Search for the cell housing the specified text and yield its (x, y) center coordinate. 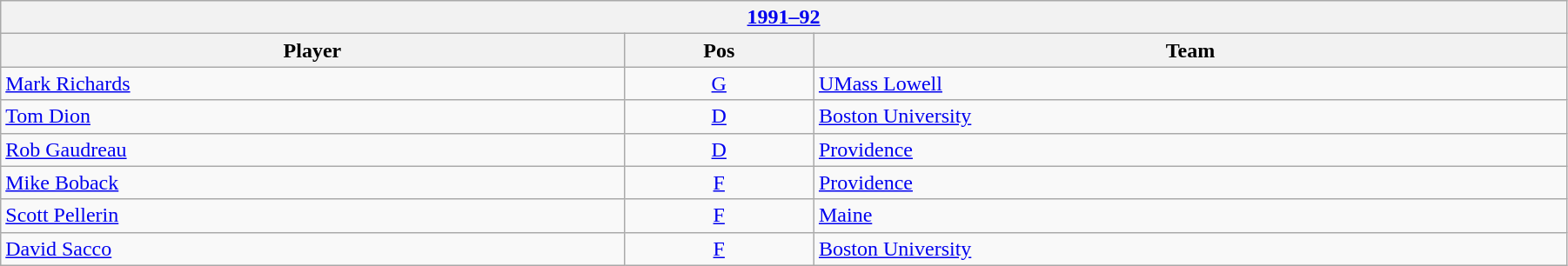
Pos (719, 50)
Mike Boback (312, 183)
Team (1190, 50)
Maine (1190, 216)
1991–92 (784, 17)
Mark Richards (312, 83)
Scott Pellerin (312, 216)
Player (312, 50)
David Sacco (312, 249)
UMass Lowell (1190, 83)
Rob Gaudreau (312, 150)
G (719, 83)
Tom Dion (312, 116)
